Return (X, Y) of the center of cell containing provided text 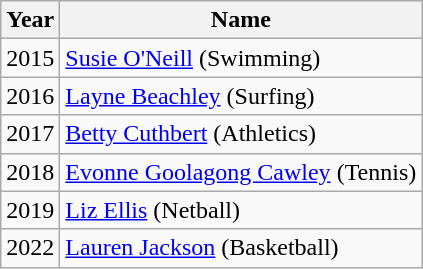
Liz Ellis (Netball) (241, 210)
2015 (30, 58)
2017 (30, 134)
Layne Beachley (Surfing) (241, 96)
2016 (30, 96)
Year (30, 20)
Lauren Jackson (Basketball) (241, 248)
2018 (30, 172)
2019 (30, 210)
Evonne Goolagong Cawley (Tennis) (241, 172)
Susie O'Neill (Swimming) (241, 58)
2022 (30, 248)
Betty Cuthbert (Athletics) (241, 134)
Name (241, 20)
